Locate the cell with the specified text and output its [x, y] center coordinate. 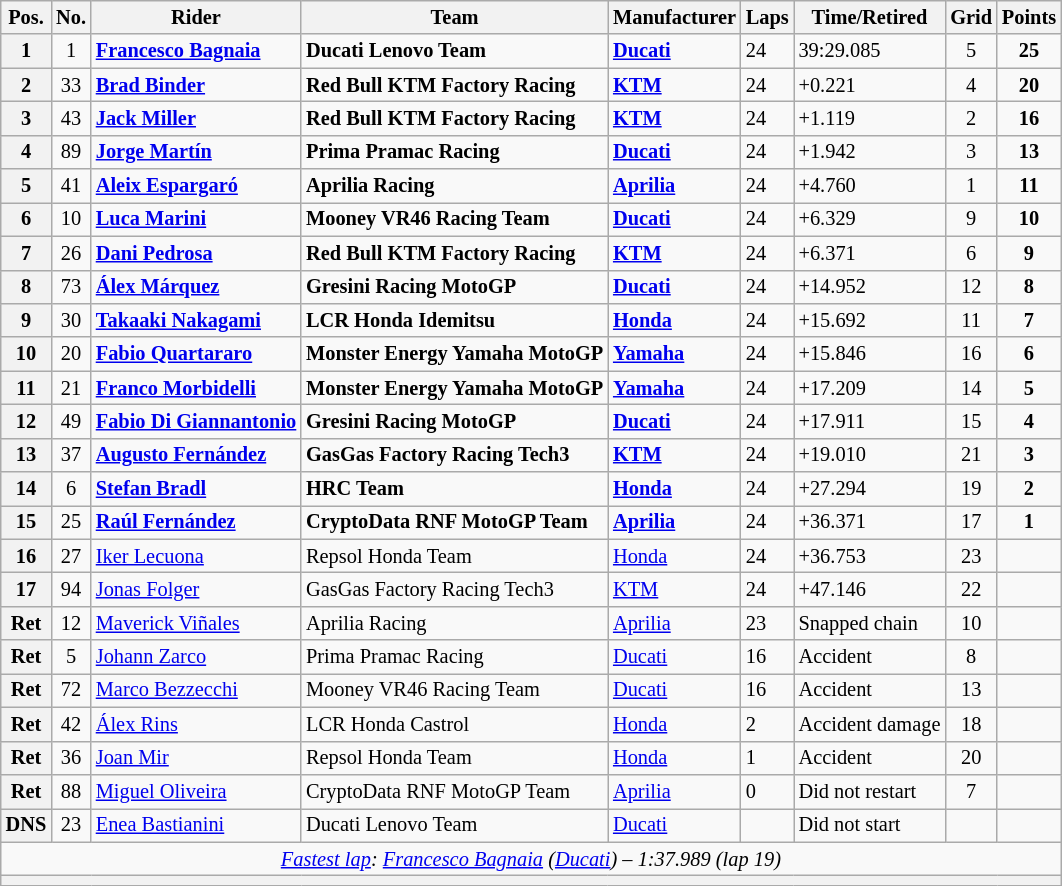
Luca Marini [196, 219]
26 [71, 253]
Jorge Martín [196, 152]
+6.329 [870, 219]
Takaaki Nakagami [196, 320]
+17.911 [870, 421]
Álex Márquez [196, 287]
DNS [26, 825]
88 [71, 791]
89 [71, 152]
+19.010 [870, 455]
+1.942 [870, 152]
41 [71, 186]
Did not start [870, 825]
Iker Lecuona [196, 556]
18 [971, 724]
Francesco Bagnaia [196, 51]
Johann Zarco [196, 657]
+17.209 [870, 388]
39:29.085 [870, 51]
+27.294 [870, 489]
Álex Rins [196, 724]
LCR Honda Castrol [454, 724]
22 [971, 589]
72 [71, 690]
Grid [971, 17]
33 [71, 85]
Did not restart [870, 791]
Laps [768, 17]
Jack Miller [196, 118]
Pos. [26, 17]
36 [71, 758]
Franco Morbidelli [196, 388]
+47.146 [870, 589]
+15.846 [870, 354]
Aleix Espargaró [196, 186]
HRC Team [454, 489]
94 [71, 589]
0 [768, 791]
Stefan Bradl [196, 489]
Fastest lap: Francesco Bagnaia (Ducati) – 1:37.989 (lap 19) [531, 859]
+1.119 [870, 118]
Dani Pedrosa [196, 253]
42 [71, 724]
Snapped chain [870, 623]
Augusto Fernández [196, 455]
Raúl Fernández [196, 522]
Accident damage [870, 724]
Marco Bezzecchi [196, 690]
Manufacturer [674, 17]
Maverick Viñales [196, 623]
Brad Binder [196, 85]
Rider [196, 17]
Miguel Oliveira [196, 791]
73 [71, 287]
Points [1029, 17]
+36.371 [870, 522]
+15.692 [870, 320]
Fabio Di Giannantonio [196, 421]
+6.371 [870, 253]
+36.753 [870, 556]
LCR Honda Idemitsu [454, 320]
+0.221 [870, 85]
Jonas Folger [196, 589]
Joan Mir [196, 758]
Fabio Quartararo [196, 354]
Team [454, 17]
+4.760 [870, 186]
37 [71, 455]
Enea Bastianini [196, 825]
+14.952 [870, 287]
49 [71, 421]
43 [71, 118]
No. [71, 17]
19 [971, 489]
Time/Retired [870, 17]
30 [71, 320]
27 [71, 556]
